Return [x, y] of the center of cell containing provided text 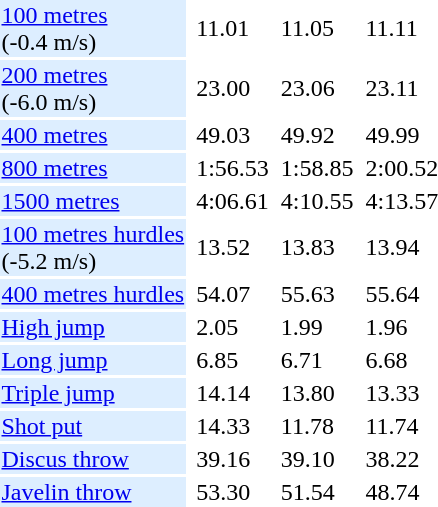
4:06.61 [233, 201]
Shot put [93, 426]
54.07 [233, 294]
23.00 [233, 88]
6.71 [317, 360]
100 metres hurdles (-5.2 m/s) [93, 248]
200 metres (-6.0 m/s) [93, 88]
1.99 [317, 327]
400 metres hurdles [93, 294]
11.05 [317, 28]
39.16 [233, 459]
49.92 [317, 135]
11.01 [233, 28]
51.54 [317, 492]
Long jump [93, 360]
1:58.85 [317, 168]
23.06 [317, 88]
14.14 [233, 393]
49.03 [233, 135]
39.10 [317, 459]
High jump [93, 327]
11.78 [317, 426]
Javelin throw [93, 492]
100 metres (-0.4 m/s) [93, 28]
1500 metres [93, 201]
13.83 [317, 248]
Triple jump [93, 393]
14.33 [233, 426]
1:56.53 [233, 168]
55.63 [317, 294]
6.85 [233, 360]
4:10.55 [317, 201]
2.05 [233, 327]
400 metres [93, 135]
13.52 [233, 248]
Discus throw [93, 459]
800 metres [93, 168]
53.30 [233, 492]
13.80 [317, 393]
